Find where the given text appears and provide that cell's center as (x, y) coordinate. 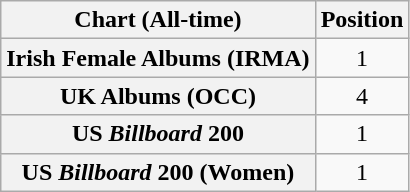
Irish Female Albums (IRMA) (158, 58)
4 (362, 96)
US Billboard 200 (158, 134)
Chart (All-time) (158, 20)
US Billboard 200 (Women) (158, 172)
UK Albums (OCC) (158, 96)
Position (362, 20)
